Return (X, Y) of the center of cell containing provided text 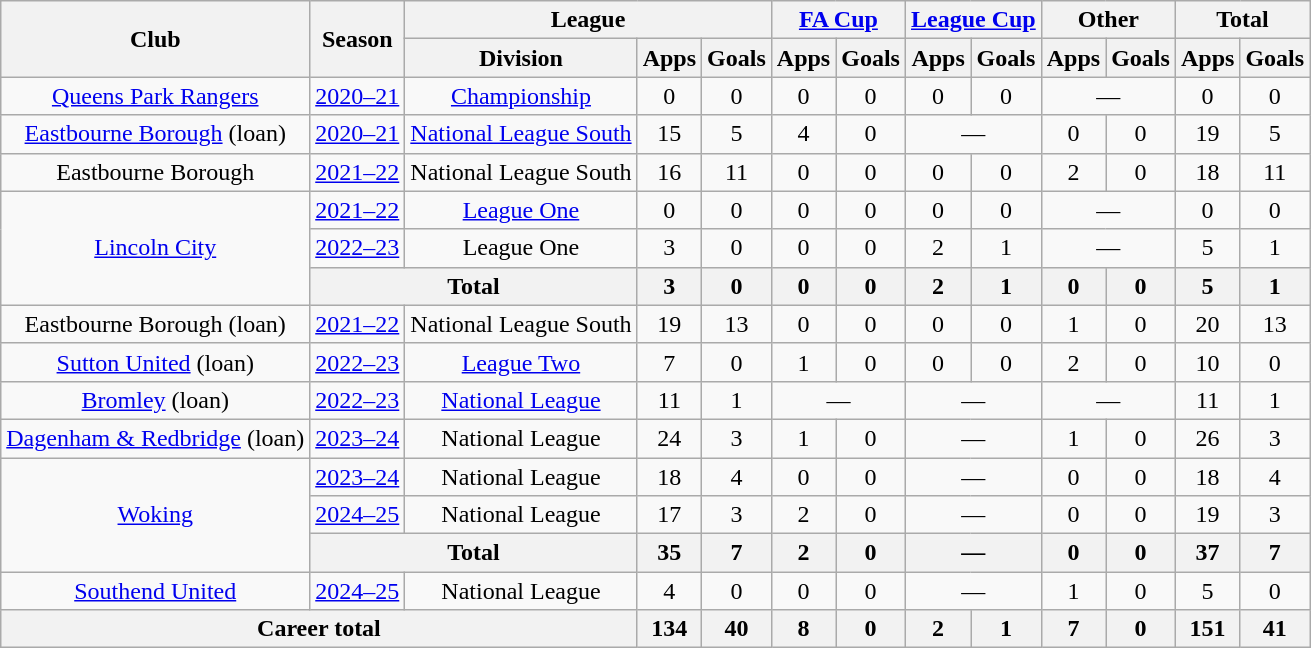
10 (1207, 362)
Other (1108, 20)
41 (1275, 629)
League (588, 20)
Club (156, 39)
Dagenham & Redbridge (loan) (156, 438)
FA Cup (838, 20)
17 (669, 515)
Division (521, 58)
Woking (156, 515)
40 (737, 629)
League Cup (973, 20)
20 (1207, 324)
16 (669, 172)
Career total (319, 629)
Championship (521, 96)
Bromley (loan) (156, 400)
Sutton United (loan) (156, 362)
24 (669, 438)
Season (358, 39)
Lincoln City (156, 248)
Eastbourne Borough (156, 172)
15 (669, 134)
League Two (521, 362)
134 (669, 629)
151 (1207, 629)
37 (1207, 553)
Queens Park Rangers (156, 96)
8 (803, 629)
26 (1207, 438)
Southend United (156, 591)
35 (669, 553)
